Pinpoint the cell where the given text exists, returning its [X, Y] midpoint coordinate. 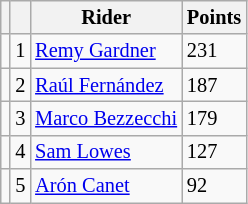
Points [214, 17]
Marco Bezzecchi [106, 118]
Rider [106, 17]
187 [214, 85]
2 [20, 85]
Raúl Fernández [106, 85]
231 [214, 51]
1 [20, 51]
Sam Lowes [106, 152]
3 [20, 118]
179 [214, 118]
127 [214, 152]
Arón Canet [106, 186]
5 [20, 186]
4 [20, 152]
92 [214, 186]
Remy Gardner [106, 51]
